Provide the (x, y) coordinate of the cell's center where the given text is located.  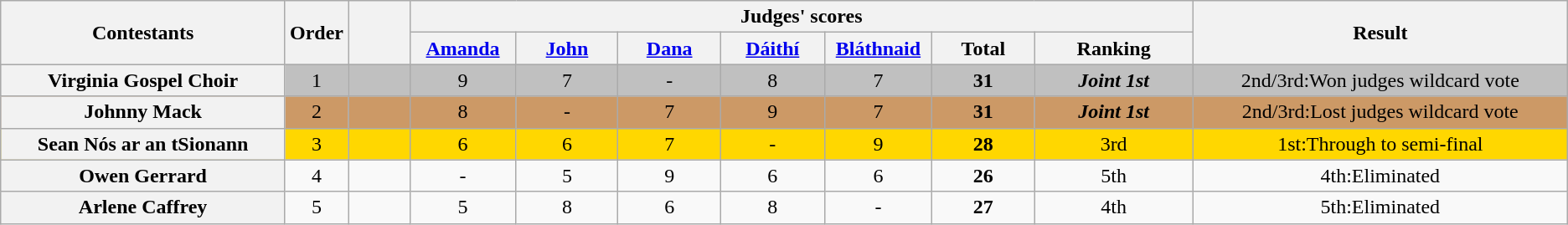
Result (1380, 33)
Owen Gerrard (143, 176)
Arlene Caffrey (143, 207)
2nd/3rd:Won judges wildcard vote (1380, 80)
2nd/3rd:Lost judges wildcard vote (1380, 112)
4 (317, 176)
3rd (1114, 144)
2 (317, 112)
1st:Through to semi-final (1380, 144)
Bláthnaid (878, 49)
Virginia Gospel Choir (143, 80)
4th:Eliminated (1380, 176)
26 (983, 176)
28 (983, 144)
Ranking (1114, 49)
Sean Nós ar an tSionann (143, 144)
5th (1114, 176)
Johnny Mack (143, 112)
Total (983, 49)
Judges' scores (801, 17)
1 (317, 80)
Contestants (143, 33)
4th (1114, 207)
27 (983, 207)
3 (317, 144)
5th:Eliminated (1380, 207)
Order (317, 33)
Dáithí (772, 49)
John (567, 49)
Amanda (462, 49)
Dana (669, 49)
